Identify which cell holds the provided text, then report its (X, Y) central coordinate. 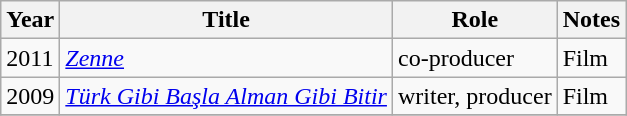
2011 (30, 58)
co-producer (474, 58)
Zenne (226, 58)
Role (474, 20)
Year (30, 20)
2009 (30, 96)
writer, producer (474, 96)
Notes (591, 20)
Türk Gibi Başla Alman Gibi Bitir (226, 96)
Title (226, 20)
